Capture the cell that displays the provided text and extract its (X, Y) central coordinate. 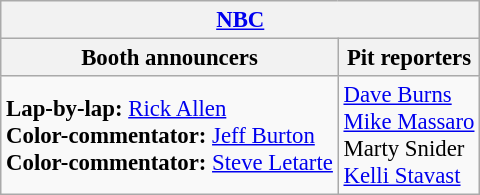
Booth announcers (170, 58)
NBC (240, 20)
Dave BurnsMike MassaroMarty SniderKelli Stavast (409, 136)
Pit reporters (409, 58)
Lap-by-lap: Rick AllenColor-commentator: Jeff BurtonColor-commentator: Steve Letarte (170, 136)
